Capture the cell that displays the provided text and extract its (X, Y) central coordinate. 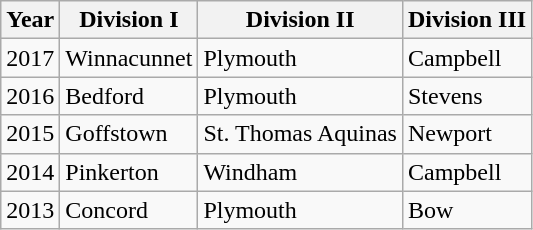
Bow (466, 210)
Division I (129, 20)
2014 (30, 172)
St. Thomas Aquinas (300, 134)
Winnacunnet (129, 58)
Bedford (129, 96)
Windham (300, 172)
Newport (466, 134)
Pinkerton (129, 172)
2013 (30, 210)
Concord (129, 210)
2015 (30, 134)
Stevens (466, 96)
Division III (466, 20)
Division II (300, 20)
2016 (30, 96)
2017 (30, 58)
Year (30, 20)
Goffstown (129, 134)
